Locate the cell with the specified text and output its [X, Y] center coordinate. 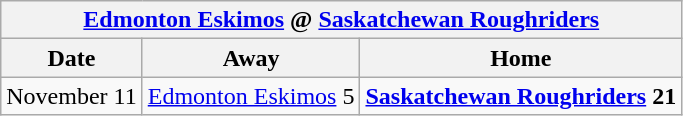
Date [72, 58]
Away [251, 58]
Edmonton Eskimos 5 [251, 96]
Home [521, 58]
Saskatchewan Roughriders 21 [521, 96]
November 11 [72, 96]
Edmonton Eskimos @ Saskatchewan Roughriders [342, 20]
